Scan for the cell matching the given text and deliver its [X, Y] coordinate at center. 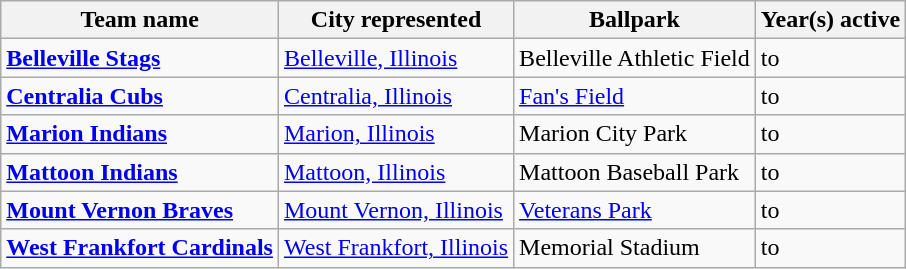
Mattoon Indians [140, 172]
Belleville Stags [140, 58]
Veterans Park [635, 210]
City represented [396, 20]
West Frankfort Cardinals [140, 248]
Marion Indians [140, 134]
Belleville, Illinois [396, 58]
Centralia Cubs [140, 96]
Centralia, Illinois [396, 96]
Mount Vernon, Illinois [396, 210]
Mattoon Baseball Park [635, 172]
Fan's Field [635, 96]
Year(s) active [830, 20]
West Frankfort, Illinois [396, 248]
Belleville Athletic Field [635, 58]
Memorial Stadium [635, 248]
Team name [140, 20]
Mount Vernon Braves [140, 210]
Ballpark [635, 20]
Mattoon, Illinois [396, 172]
Marion, Illinois [396, 134]
Marion City Park [635, 134]
